Provide the [x, y] coordinate of the cell's center where the given text is located.  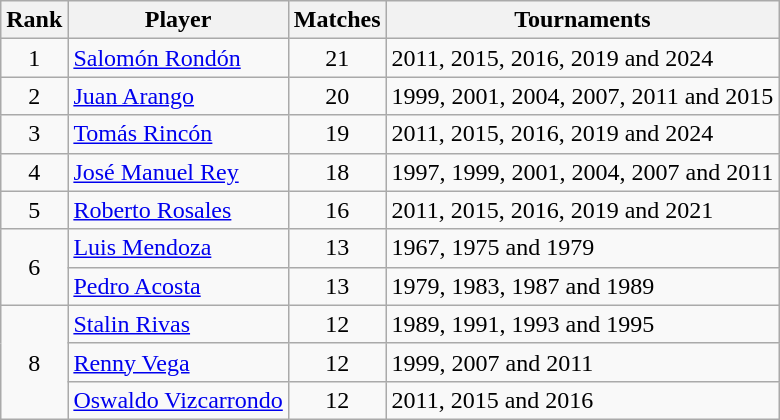
1967, 1975 and 1979 [582, 248]
Matches [337, 20]
4 [34, 172]
Pedro Acosta [178, 286]
1979, 1983, 1987 and 1989 [582, 286]
3 [34, 134]
1 [34, 58]
Tournaments [582, 20]
Player [178, 20]
Oswaldo Vizcarrondo [178, 400]
19 [337, 134]
Roberto Rosales [178, 210]
20 [337, 96]
8 [34, 362]
21 [337, 58]
Renny Vega [178, 362]
1999, 2007 and 2011 [582, 362]
Rank [34, 20]
Salomón Rondón [178, 58]
Tomás Rincón [178, 134]
2011, 2015 and 2016 [582, 400]
5 [34, 210]
16 [337, 210]
18 [337, 172]
José Manuel Rey [178, 172]
2011, 2015, 2016, 2019 and 2021 [582, 210]
Stalin Rivas [178, 324]
Juan Arango [178, 96]
1989, 1991, 1993 and 1995 [582, 324]
Luis Mendoza [178, 248]
1999, 2001, 2004, 2007, 2011 and 2015 [582, 96]
6 [34, 267]
1997, 1999, 2001, 2004, 2007 and 2011 [582, 172]
2 [34, 96]
